Return the (x, y) coordinate for the center point of the cell that contains the specified text.  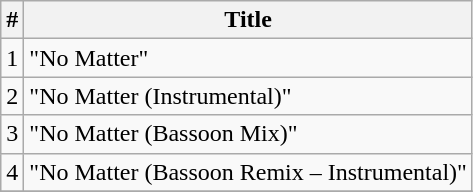
"No Matter (Bassoon Remix – Instrumental)" (248, 172)
# (12, 20)
4 (12, 172)
Title (248, 20)
1 (12, 58)
2 (12, 96)
3 (12, 134)
"No Matter (Bassoon Mix)" (248, 134)
"No Matter" (248, 58)
"No Matter (Instrumental)" (248, 96)
